For the text-containing cell, return its midpoint in (x, y) coordinate format. 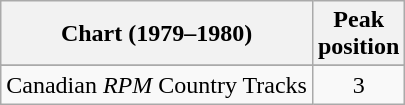
3 (358, 85)
Canadian RPM Country Tracks (157, 85)
Peakposition (358, 34)
Chart (1979–1980) (157, 34)
